From the cell containing the given text, extract its center point as [x, y] coordinate. 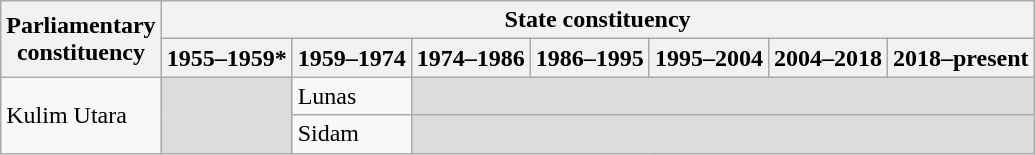
2004–2018 [828, 58]
State constituency [598, 20]
Lunas [352, 96]
1995–2004 [708, 58]
Parliamentaryconstituency [81, 39]
Sidam [352, 134]
1974–1986 [470, 58]
1955–1959* [226, 58]
1986–1995 [590, 58]
Kulim Utara [81, 115]
1959–1974 [352, 58]
2018–present [960, 58]
